Capture the cell that displays the provided text and extract its [x, y] central coordinate. 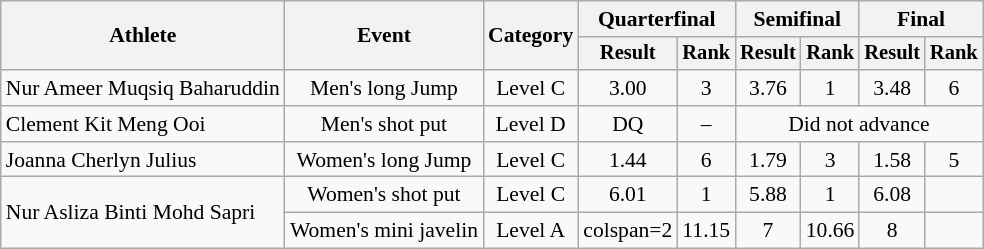
5 [954, 160]
Final [920, 19]
1.58 [892, 160]
5.88 [768, 195]
Athlete [143, 36]
Did not advance [858, 124]
Level A [530, 231]
7 [768, 231]
Joanna Cherlyn Julius [143, 160]
colspan=2 [628, 231]
Semifinal [797, 19]
Men's long Jump [384, 88]
8 [892, 231]
Men's shot put [384, 124]
6.08 [892, 195]
3.48 [892, 88]
DQ [628, 124]
1.79 [768, 160]
Clement Kit Meng Ooi [143, 124]
Women's shot put [384, 195]
Level D [530, 124]
Quarterfinal [656, 19]
Nur Asliza Binti Mohd Sapri [143, 212]
Event [384, 36]
10.66 [830, 231]
3.76 [768, 88]
3.00 [628, 88]
Women's mini javelin [384, 231]
Nur Ameer Muqsiq Baharuddin [143, 88]
11.15 [706, 231]
1.44 [628, 160]
6.01 [628, 195]
– [706, 124]
Women's long Jump [384, 160]
Category [530, 36]
